Provide the [X, Y] coordinate of the cell's center where the given text is located.  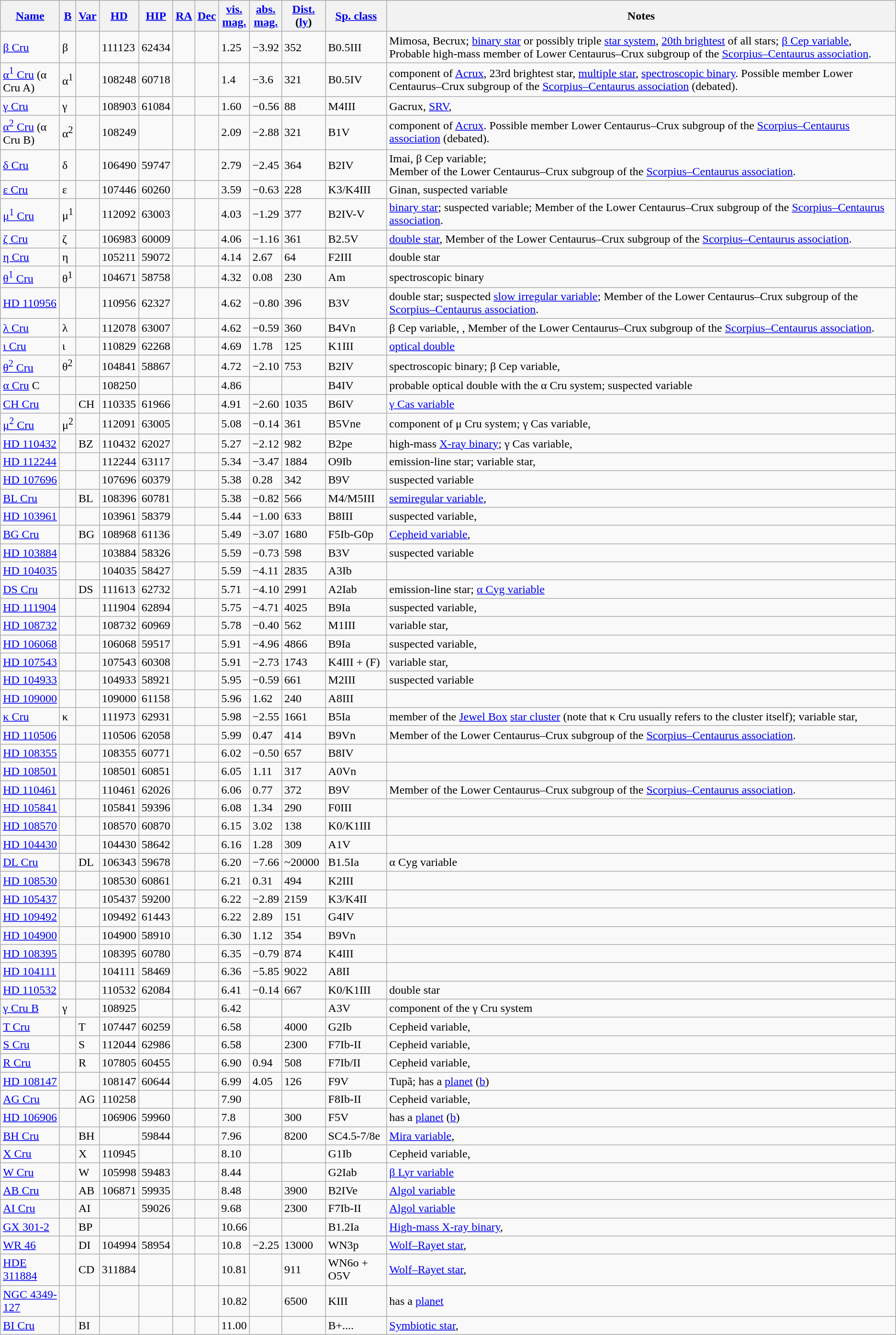
Imai, β Cep variable; Member of the Lower Centaurus–Crux subgroup of the Scorpius–Centaurus association. [641, 165]
BH [87, 1136]
component of the γ Cru system [641, 1008]
DS [87, 589]
β Cep variable, , Member of the Lower Centaurus–Crux subgroup of the Scorpius–Centaurus association. [641, 328]
911 [303, 1269]
105841 [119, 808]
364 [303, 165]
1.25 [235, 47]
110258 [119, 1099]
60851 [156, 771]
A8III [356, 698]
8.10 [235, 1154]
4000 [303, 1026]
107446 [119, 190]
B+.... [356, 1325]
Var [87, 16]
0.31 [266, 881]
107696 [119, 480]
B1.5Ia [356, 863]
~20000 [303, 863]
1.4 [235, 80]
−5.85 [266, 972]
G2Iab [356, 1172]
HD 108355 [30, 753]
61443 [156, 917]
S Cru [30, 1044]
HD 106906 [30, 1118]
HD 109492 [30, 917]
δ Cru [30, 165]
352 [303, 47]
112091 [119, 424]
372 [303, 790]
HD 108570 [30, 826]
A1V [356, 844]
HD [119, 16]
0.77 [266, 790]
112044 [119, 1044]
4.72 [235, 366]
7.96 [235, 1136]
AB Cru [30, 1190]
6.30 [235, 935]
126 [303, 1081]
B4IV [356, 386]
108530 [119, 881]
59844 [156, 1136]
HD 105841 [30, 808]
F5Ib-G0p [356, 535]
111613 [119, 589]
−0.40 [266, 626]
double star; suspected slow irregular variable; Member of the Lower Centaurus–Crux subgroup of the Scorpius–Centaurus association. [641, 303]
2835 [303, 571]
103961 [119, 516]
59483 [156, 1172]
106490 [119, 165]
θ1 Cru [30, 277]
M4III [356, 106]
6.99 [235, 1081]
abs.mag. [266, 16]
semiregular variable, [641, 498]
θ1 [67, 277]
K3/K4II [356, 899]
104933 [119, 680]
110956 [119, 303]
B2.5V [356, 239]
−1.16 [266, 239]
110335 [119, 404]
508 [303, 1063]
60009 [156, 239]
108501 [119, 771]
Dist. (ly) [303, 16]
γ Cas variable [641, 404]
88 [303, 106]
BG [87, 535]
binary star; suspected variable; Member of the Lower Centaurus–Crux subgroup of the Scorpius–Centaurus association. [641, 214]
108355 [119, 753]
2159 [303, 899]
494 [303, 881]
111973 [119, 717]
−4.71 [266, 607]
2.09 [235, 132]
HD 104035 [30, 571]
58469 [156, 972]
CH Cru [30, 404]
S [87, 1044]
110945 [119, 1154]
G4IV [356, 917]
10.81 [235, 1269]
1.34 [266, 808]
1884 [303, 461]
−2.10 [266, 366]
AI [87, 1209]
Ginan, suspected variable [641, 190]
8200 [303, 1136]
γ Cru [30, 106]
−4.10 [266, 589]
4025 [303, 607]
11.00 [235, 1325]
μ2 Cru [30, 424]
1.28 [266, 844]
62894 [156, 607]
AI Cru [30, 1209]
6.08 [235, 808]
double star, Member of the Lower Centaurus–Crux subgroup of the Scorpius–Centaurus association. [641, 239]
107447 [119, 1026]
104035 [119, 571]
β Lyr variable [641, 1172]
B5Ia [356, 717]
X [87, 1154]
−3.92 [266, 47]
Sp. class [356, 16]
107543 [119, 662]
η Cru [30, 257]
108249 [119, 132]
10.66 [235, 1227]
62931 [156, 717]
6.41 [235, 990]
O9Ib [356, 461]
A8II [356, 972]
B5Vne [356, 424]
360 [303, 328]
member of the Jewel Box star cluster (note that κ Cru usually refers to the cluster itself); variable star, [641, 717]
60260 [156, 190]
B [67, 16]
3900 [303, 1190]
RA [184, 16]
B1.2Ia [356, 1227]
4.86 [235, 386]
has a planet [641, 1301]
G1Ib [356, 1154]
WR 46 [30, 1245]
103884 [119, 553]
κ [67, 717]
μ2 [67, 424]
62434 [156, 47]
K4III [356, 954]
62026 [156, 790]
4.06 [235, 239]
6.15 [235, 826]
0.94 [266, 1063]
−2.88 [266, 132]
Symbiotic star, [641, 1325]
311884 [119, 1269]
λ [67, 328]
300 [303, 1118]
HD 107696 [30, 480]
982 [303, 443]
108147 [119, 1081]
HD 104933 [30, 680]
HD 104430 [30, 844]
DL [87, 863]
633 [303, 516]
6.16 [235, 844]
−3.07 [266, 535]
γ Cru B [30, 1008]
ε Cru [30, 190]
60861 [156, 881]
α1 Cru (α Cru A) [30, 80]
α Cru C [30, 386]
62986 [156, 1044]
1.78 [266, 346]
spectroscopic binary [641, 277]
F5V [356, 1118]
6.90 [235, 1063]
60969 [156, 626]
HD 108147 [30, 1081]
optical double [641, 346]
CH [87, 404]
60781 [156, 498]
6500 [303, 1301]
58379 [156, 516]
104994 [119, 1245]
125 [303, 346]
109492 [119, 917]
ι Cru [30, 346]
F2III [356, 257]
61136 [156, 535]
GX 301-2 [30, 1227]
105998 [119, 1172]
A0Vn [356, 771]
B6IV [356, 404]
−2.89 [266, 899]
Am [356, 277]
60644 [156, 1081]
has a planet (b) [641, 1118]
753 [303, 366]
108396 [119, 498]
62058 [156, 735]
60718 [156, 80]
A3Ib [356, 571]
μ1 [67, 214]
AG [87, 1099]
−0.79 [266, 954]
60259 [156, 1026]
component of μ Cru system; γ Cas variable, [641, 424]
HD 110432 [30, 443]
4.69 [235, 346]
108395 [119, 954]
111904 [119, 607]
F7Ib/II [356, 1063]
6.06 [235, 790]
10.8 [235, 1245]
HD 104111 [30, 972]
562 [303, 626]
104671 [119, 277]
HD 106068 [30, 644]
B2IVe [356, 1190]
HD 110956 [30, 303]
6.35 [235, 954]
−3.47 [266, 461]
657 [303, 753]
60780 [156, 954]
−0.50 [266, 753]
F9V [356, 1081]
598 [303, 553]
G2Ib [356, 1026]
58758 [156, 277]
108250 [119, 386]
59072 [156, 257]
High-mass X-ray binary, [641, 1227]
η [67, 257]
58921 [156, 680]
α1 [67, 80]
0.47 [266, 735]
5.98 [235, 717]
112244 [119, 461]
9022 [303, 972]
396 [303, 303]
HD 110461 [30, 790]
3.02 [266, 826]
661 [303, 680]
−1.00 [266, 516]
K4III + (F) [356, 662]
108248 [119, 80]
59396 [156, 808]
105437 [119, 899]
−4.96 [266, 644]
5.49 [235, 535]
HD 103961 [30, 516]
spectroscopic binary; β Cep variable, [641, 366]
ζ Cru [30, 239]
−2.55 [266, 717]
0.08 [266, 277]
59960 [156, 1118]
SC4.5-7/8e [356, 1136]
62027 [156, 443]
HD 110506 [30, 735]
T [87, 1026]
106983 [119, 239]
4.05 [266, 1081]
DI [87, 1245]
β [67, 47]
W [87, 1172]
δ [67, 165]
B0.5III [356, 47]
2.79 [235, 165]
63007 [156, 328]
F8Ib-II [356, 1099]
1680 [303, 535]
HD 107543 [30, 662]
4.32 [235, 277]
5.71 [235, 589]
HD 108732 [30, 626]
DL Cru [30, 863]
Name [30, 16]
5.75 [235, 607]
R [87, 1063]
104900 [119, 935]
B2IV-V [356, 214]
K2III [356, 881]
BI [87, 1325]
β Cru [30, 47]
63003 [156, 214]
58867 [156, 366]
HD 109000 [30, 698]
B1V [356, 132]
13000 [303, 1245]
5.08 [235, 424]
104111 [119, 972]
874 [303, 954]
1743 [303, 662]
1.12 [266, 935]
110461 [119, 790]
−7.66 [266, 863]
60308 [156, 662]
7.90 [235, 1099]
NGC 4349-127 [30, 1301]
HD 112244 [30, 461]
5.96 [235, 698]
F0III [356, 808]
−3.6 [266, 80]
6.02 [235, 753]
4.03 [235, 214]
6.20 [235, 863]
110532 [119, 990]
230 [303, 277]
106871 [119, 1190]
309 [303, 844]
−0.56 [266, 106]
64 [303, 257]
HIP [156, 16]
vis.mag. [235, 16]
BI Cru [30, 1325]
−2.60 [266, 404]
8.48 [235, 1190]
104841 [119, 366]
AG Cru [30, 1099]
−2.45 [266, 165]
59678 [156, 863]
8.44 [235, 1172]
566 [303, 498]
108925 [119, 1008]
108903 [119, 106]
R Cru [30, 1063]
component of Acrux. Possible member Lower Centaurus–Crux subgroup of the Scorpius–Centaurus association (debated). [641, 132]
Notes [641, 16]
2.89 [266, 917]
110506 [119, 735]
Gacrux, SRV, [641, 106]
B2pe [356, 443]
7.8 [235, 1118]
62327 [156, 303]
probable optical double with the α Cru system; suspected variable [641, 386]
1.62 [266, 698]
1.11 [266, 771]
59935 [156, 1190]
B0.5IV [356, 80]
B4Vn [356, 328]
1661 [303, 717]
377 [303, 214]
3.59 [235, 190]
107805 [119, 1063]
106906 [119, 1118]
108570 [119, 826]
Tupã; has a planet (b) [641, 1081]
5.27 [235, 443]
290 [303, 808]
106343 [119, 863]
62084 [156, 990]
58954 [156, 1245]
60379 [156, 480]
−4.11 [266, 571]
KIII [356, 1301]
6.21 [235, 881]
AB [87, 1190]
104430 [119, 844]
342 [303, 480]
2991 [303, 589]
α Cyg variable [641, 863]
T Cru [30, 1026]
106068 [119, 644]
60455 [156, 1063]
ε [67, 190]
0.28 [266, 480]
μ1 Cru [30, 214]
WN3p [356, 1245]
10.82 [235, 1301]
−0.82 [266, 498]
228 [303, 190]
κ Cru [30, 717]
−2.73 [266, 662]
W Cru [30, 1172]
5.95 [235, 680]
105211 [119, 257]
CD [87, 1269]
HD 108395 [30, 954]
−0.73 [266, 553]
K3/K4III [356, 190]
WN6o + O5V [356, 1269]
6.05 [235, 771]
λ Cru [30, 328]
58326 [156, 553]
HD 108501 [30, 771]
HD 111904 [30, 607]
63005 [156, 424]
5.78 [235, 626]
62268 [156, 346]
high-mass X-ray binary; γ Cas variable, [641, 443]
M2III [356, 680]
emission-line star; variable star, [641, 461]
BL [87, 498]
5.34 [235, 461]
61966 [156, 404]
α2 Cru (α Cru B) [30, 132]
317 [303, 771]
HD 110532 [30, 990]
9.68 [235, 1209]
6.42 [235, 1008]
B8III [356, 516]
110432 [119, 443]
6.36 [235, 972]
emission-line star; α Cyg variable [641, 589]
108732 [119, 626]
60771 [156, 753]
5.44 [235, 516]
414 [303, 735]
110829 [119, 346]
HD 105437 [30, 899]
B8IV [356, 753]
M1III [356, 626]
111123 [119, 47]
Mira variable, [641, 1136]
−0.80 [266, 303]
4866 [303, 644]
DS Cru [30, 589]
HD 104900 [30, 935]
59026 [156, 1209]
θ2 [67, 366]
α2 [67, 132]
61158 [156, 698]
112078 [119, 328]
63117 [156, 461]
M4/M5III [356, 498]
1.60 [235, 106]
K1III [356, 346]
ι [67, 346]
5.99 [235, 735]
2.67 [266, 257]
108968 [119, 535]
151 [303, 917]
−1.29 [266, 214]
4.14 [235, 257]
61084 [156, 106]
HD 108530 [30, 881]
A2Iab [356, 589]
BL Cru [30, 498]
BP [87, 1227]
58427 [156, 571]
BG Cru [30, 535]
60870 [156, 826]
4.91 [235, 404]
109000 [119, 698]
BZ [87, 443]
Dec [207, 16]
240 [303, 698]
667 [303, 990]
354 [303, 935]
1035 [303, 404]
X Cru [30, 1154]
HDE 311884 [30, 1269]
A3V [356, 1008]
BH Cru [30, 1136]
−2.25 [266, 1245]
62732 [156, 589]
ζ [67, 239]
HD 103884 [30, 553]
59747 [156, 165]
−2.12 [266, 443]
58642 [156, 844]
59200 [156, 899]
−0.63 [266, 190]
112092 [119, 214]
58910 [156, 935]
59517 [156, 644]
θ2 Cru [30, 366]
138 [303, 826]
